Output the (x, y) coordinate of the center of the cell containing the given text.  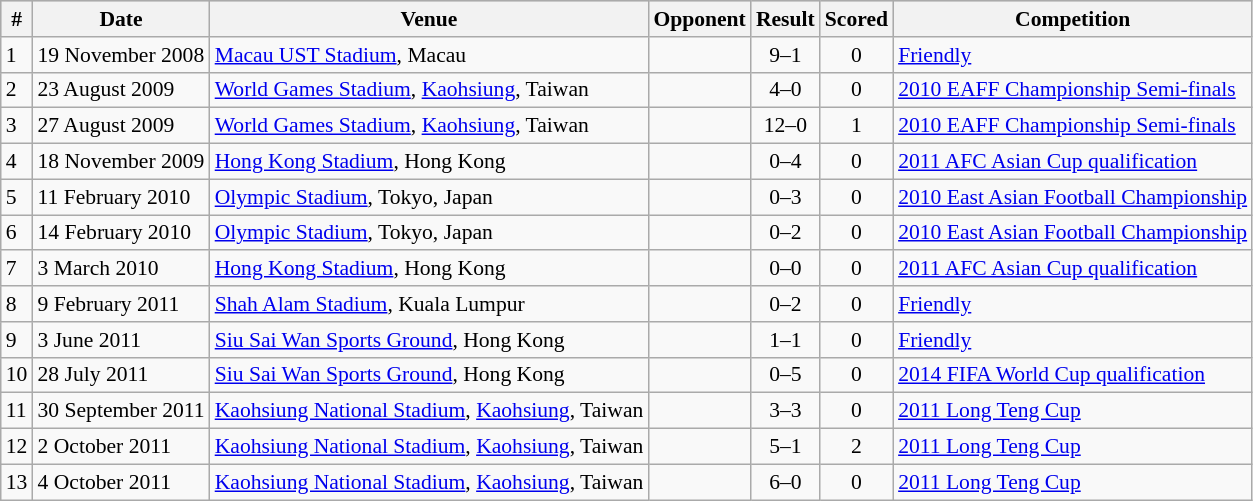
Venue (430, 19)
3 March 2010 (120, 269)
Date (120, 19)
Scored (856, 19)
1–1 (786, 340)
7 (17, 269)
18 November 2009 (120, 162)
12 (17, 447)
9 February 2011 (120, 304)
4 October 2011 (120, 482)
27 August 2009 (120, 126)
12–0 (786, 126)
28 July 2011 (120, 375)
Shah Alam Stadium, Kuala Lumpur (430, 304)
# (17, 19)
0–3 (786, 197)
5 (17, 197)
Macau UST Stadium, Macau (430, 55)
0–0 (786, 269)
9–1 (786, 55)
10 (17, 375)
0–4 (786, 162)
19 November 2008 (120, 55)
23 August 2009 (120, 90)
Result (786, 19)
30 September 2011 (120, 411)
4–0 (786, 90)
4 (17, 162)
Opponent (700, 19)
8 (17, 304)
6 (17, 233)
9 (17, 340)
14 February 2010 (120, 233)
6–0 (786, 482)
3 June 2011 (120, 340)
3 (17, 126)
0–5 (786, 375)
5–1 (786, 447)
11 (17, 411)
2014 FIFA World Cup qualification (1072, 375)
13 (17, 482)
2 October 2011 (120, 447)
11 February 2010 (120, 197)
Competition (1072, 19)
3–3 (786, 411)
